From the cell containing the given text, extract its center point as [X, Y] coordinate. 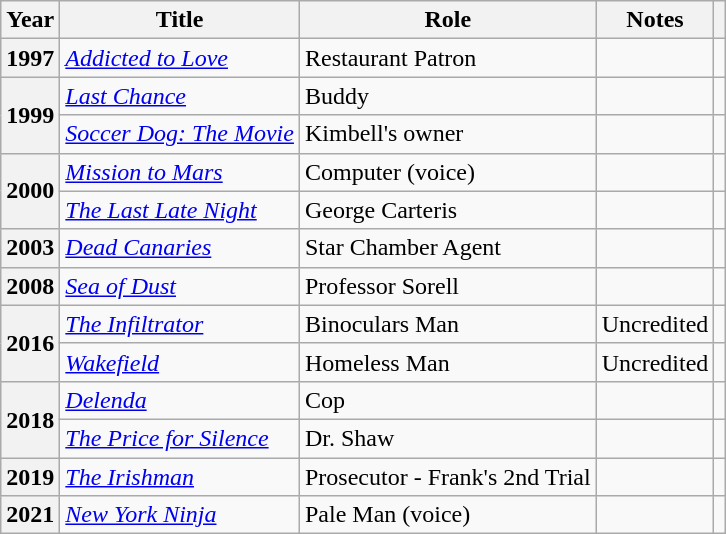
Binoculars Man [448, 324]
Pale Man (voice) [448, 515]
Role [448, 20]
1997 [30, 58]
Professor Sorell [448, 286]
2018 [30, 419]
The Last Late Night [180, 210]
1999 [30, 115]
2008 [30, 286]
New York Ninja [180, 515]
Buddy [448, 96]
The Infiltrator [180, 324]
Homeless Man [448, 362]
Star Chamber Agent [448, 248]
2019 [30, 477]
Title [180, 20]
Notes [655, 20]
The Irishman [180, 477]
George Carteris [448, 210]
Sea of Dust [180, 286]
Year [30, 20]
2000 [30, 191]
Computer (voice) [448, 172]
Addicted to Love [180, 58]
Dead Canaries [180, 248]
Soccer Dog: The Movie [180, 134]
Delenda [180, 400]
2016 [30, 343]
Prosecutor - Frank's 2nd Trial [448, 477]
Cop [448, 400]
Mission to Mars [180, 172]
The Price for Silence [180, 438]
2003 [30, 248]
Last Chance [180, 96]
Dr. Shaw [448, 438]
2021 [30, 515]
Kimbell's owner [448, 134]
Restaurant Patron [448, 58]
Wakefield [180, 362]
